Search for the cell housing the specified text and yield its (X, Y) center coordinate. 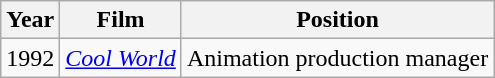
Cool World (121, 58)
Film (121, 20)
Animation production manager (337, 58)
1992 (30, 58)
Year (30, 20)
Position (337, 20)
